Output the [x, y] coordinate of the center of the cell containing the given text.  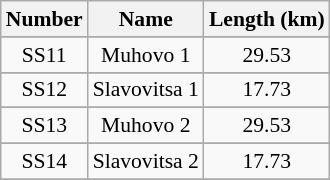
SS11 [44, 55]
Name [146, 19]
Number [44, 19]
SS13 [44, 126]
Muhovo 2 [146, 126]
SS12 [44, 90]
Length (km) [267, 19]
Slavovitsa 2 [146, 162]
Slavovitsa 1 [146, 90]
Muhovo 1 [146, 55]
SS14 [44, 162]
